Detect which cell encompasses the target text, then output its [x, y] center coordinate. 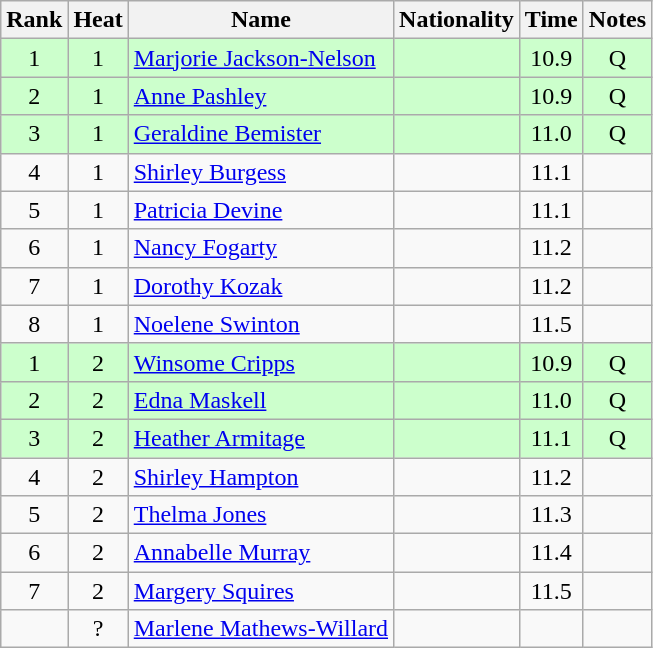
Nancy Fogarty [260, 248]
Shirley Burgess [260, 172]
Noelene Swinton [260, 324]
Heat [98, 20]
Marjorie Jackson-Nelson [260, 58]
11.3 [551, 515]
11.4 [551, 553]
Heather Armitage [260, 438]
Marlene Mathews-Willard [260, 629]
Patricia Devine [260, 210]
Dorothy Kozak [260, 286]
Name [260, 20]
Rank [34, 20]
Edna Maskell [260, 400]
Time [551, 20]
Shirley Hampton [260, 477]
Thelma Jones [260, 515]
? [98, 629]
Geraldine Bemister [260, 134]
8 [34, 324]
Anne Pashley [260, 96]
Annabelle Murray [260, 553]
Notes [617, 20]
Nationality [457, 20]
Winsome Cripps [260, 362]
Margery Squires [260, 591]
